Return [X, Y] of the center of cell containing provided text 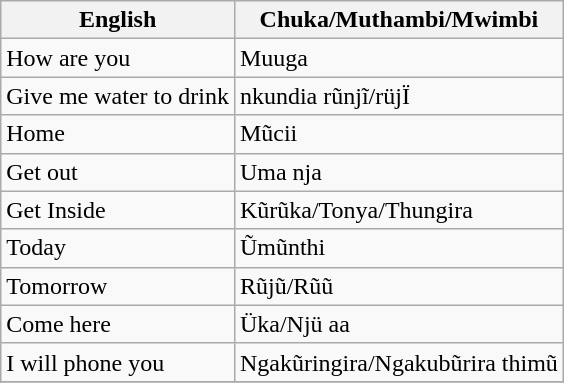
Get out [118, 172]
Today [118, 248]
Home [118, 134]
Üka/Njü aa [398, 324]
How are you [118, 58]
Mũcii [398, 134]
Come here [118, 324]
Ngakũringira/Ngakubũrira thimũ [398, 362]
Ũmũnthi [398, 248]
Tomorrow [118, 286]
English [118, 20]
nkundia rũnjĩ/rüjÏ [398, 96]
Muuga [398, 58]
Chuka/Muthambi/Mwimbi [398, 20]
I will phone you [118, 362]
Rũjũ/Rũũ [398, 286]
Uma nja [398, 172]
Get Inside [118, 210]
Kũrũka/Tonya/Thungira [398, 210]
Give me water to drink [118, 96]
